Output the (X, Y) coordinate of the center of the cell containing the given text.  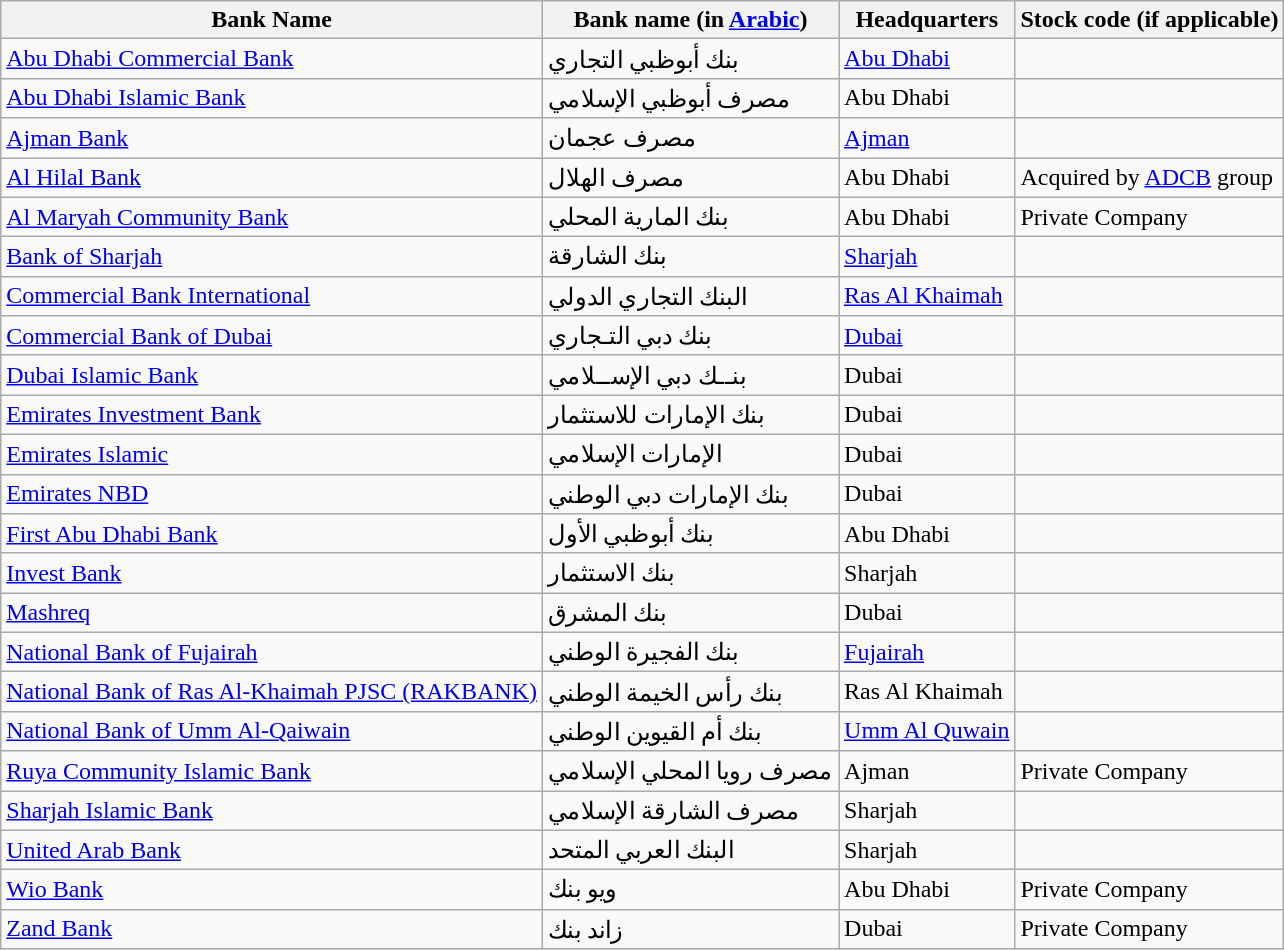
بنك الإمارات دبي الوطني (690, 494)
البنك التجاري الدولي (690, 296)
Bank name (in Arabic) (690, 20)
مصرف أبوظبي الإسلامي (690, 98)
بنك دبي التـجاري (690, 336)
Al Maryah Community Bank (272, 217)
بنك الإمارات للاستثمار (690, 415)
بنك الاستثمار (690, 573)
مصرف رويا المحلي الإسلامي (690, 771)
United Arab Bank (272, 850)
Abu Dhabi Commercial Bank (272, 59)
بنــك دبي الإســلامي (690, 375)
Umm Al Quwain (927, 731)
Commercial Bank of Dubai (272, 336)
بنك أم القيوين الوطني (690, 731)
بنك رأس الخيمة الوطني (690, 692)
National Bank of Umm Al-Qaiwain (272, 731)
Bank Name (272, 20)
بنك الشارقة (690, 257)
Headquarters (927, 20)
Dubai Islamic Bank (272, 375)
Abu Dhabi Islamic Bank (272, 98)
Commercial Bank International (272, 296)
Acquired by ADCB group (1150, 178)
Zand Bank (272, 929)
البنك العربي المتحد (690, 850)
Fujairah (927, 652)
Mashreq (272, 613)
Emirates Investment Bank (272, 415)
Invest Bank (272, 573)
Bank of Sharjah (272, 257)
الإمارات الإسلامي (690, 454)
Sharjah Islamic Bank (272, 810)
بنك أبوظبي التجاري (690, 59)
National Bank of Fujairah (272, 652)
Emirates Islamic (272, 454)
زاند بنك (690, 929)
National Bank of Ras Al-Khaimah PJSC (RAKBANK) (272, 692)
Emirates NBD (272, 494)
بنك الفجيرة الوطني (690, 652)
مصرف الشارقة الإسلامي (690, 810)
Al Hilal Bank (272, 178)
First Abu Dhabi Bank (272, 534)
مصرف عجمان (690, 138)
بنك المارية المحلي (690, 217)
Ajman Bank (272, 138)
Stock code (if applicable) (1150, 20)
بنك أبوظبي الأول (690, 534)
مصرف الهلال (690, 178)
Wio Bank (272, 890)
بنك المشرق (690, 613)
Ruya Community Islamic Bank (272, 771)
ويو بنك (690, 890)
